Scan for the cell matching the given text and deliver its (x, y) coordinate at center. 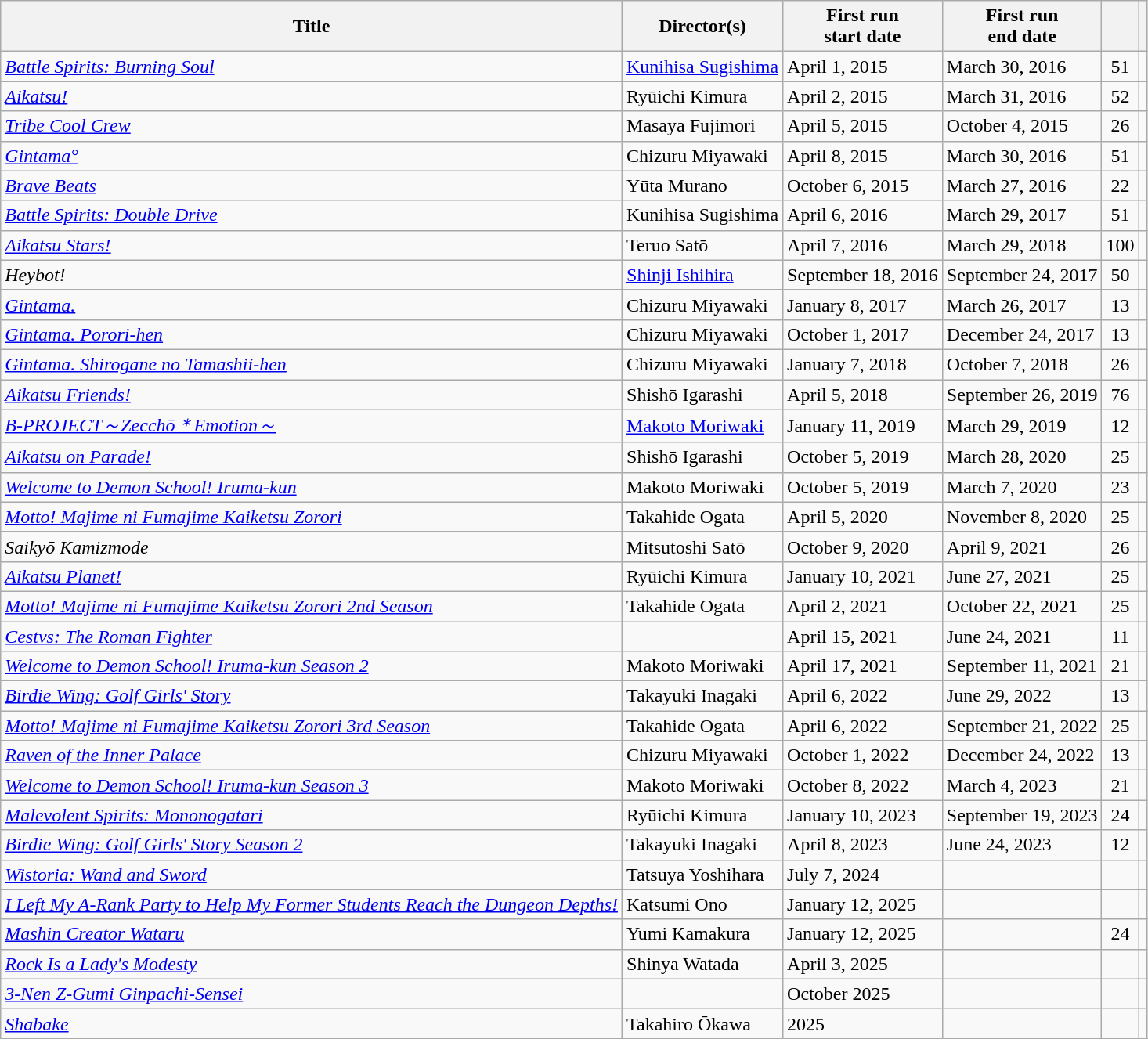
September 11, 2021 (1022, 666)
April 8, 2023 (863, 845)
Welcome to Demon School! Iruma-kun Season 2 (312, 666)
September 26, 2019 (1022, 394)
October 22, 2021 (1022, 606)
Gintama° (312, 156)
76 (1120, 394)
March 31, 2016 (1022, 96)
June 27, 2021 (1022, 576)
June 29, 2022 (1022, 696)
Welcome to Demon School! Iruma-kun Season 3 (312, 785)
June 24, 2023 (1022, 845)
Yumi Kamakura (703, 934)
Raven of the Inner Palace (312, 756)
March 29, 2017 (1022, 215)
Shabake (312, 1023)
March 29, 2018 (1022, 245)
April 8, 2015 (863, 156)
October 7, 2018 (1022, 364)
Mashin Creator Wataru (312, 934)
Shinji Ishihira (703, 275)
Takahiro Ōkawa (703, 1023)
Director(s) (703, 27)
Malevolent Spirits: Mononogatari (312, 815)
October 4, 2015 (1022, 126)
Mitsutoshi Satō (703, 547)
Katsumi Ono (703, 904)
First runend date (1022, 27)
100 (1120, 245)
March 7, 2020 (1022, 487)
October 9, 2020 (863, 547)
March 4, 2023 (1022, 785)
Birdie Wing: Golf Girls' Story Season 2 (312, 845)
Aikatsu! (312, 96)
Gintama. Porori-hen (312, 334)
October 1, 2022 (863, 756)
Title (312, 27)
Aikatsu Friends! (312, 394)
September 18, 2016 (863, 275)
Brave Beats (312, 186)
December 24, 2022 (1022, 756)
Battle Spirits: Burning Soul (312, 67)
First runstart date (863, 27)
50 (1120, 275)
Teruo Satō (703, 245)
April 5, 2020 (863, 517)
Aikatsu Stars! (312, 245)
April 6, 2016 (863, 215)
Motto! Majime ni Fumajime Kaiketsu Zorori (312, 517)
Heybot! (312, 275)
January 10, 2021 (863, 576)
Aikatsu Planet! (312, 576)
22 (1120, 186)
Aikatsu on Parade! (312, 457)
2025 (863, 1023)
Wistoria: Wand and Sword (312, 875)
Welcome to Demon School! Iruma-kun (312, 487)
September 24, 2017 (1022, 275)
September 21, 2022 (1022, 726)
52 (1120, 96)
Cestvs: The Roman Fighter (312, 637)
Tatsuya Yoshihara (703, 875)
Tribe Cool Crew (312, 126)
April 1, 2015 (863, 67)
September 19, 2023 (1022, 815)
23 (1120, 487)
January 11, 2019 (863, 426)
November 8, 2020 (1022, 517)
Battle Spirits: Double Drive (312, 215)
Birdie Wing: Golf Girls' Story (312, 696)
April 9, 2021 (1022, 547)
January 7, 2018 (863, 364)
Motto! Majime ni Fumajime Kaiketsu Zorori 3rd Season (312, 726)
April 2, 2021 (863, 606)
Masaya Fujimori (703, 126)
Saikyō Kamizmode (312, 547)
April 7, 2016 (863, 245)
January 8, 2017 (863, 305)
Shinya Watada (703, 964)
April 5, 2015 (863, 126)
July 7, 2024 (863, 875)
October 6, 2015 (863, 186)
October 1, 2017 (863, 334)
April 3, 2025 (863, 964)
Gintama. (312, 305)
June 24, 2021 (1022, 637)
April 15, 2021 (863, 637)
April 2, 2015 (863, 96)
3-Nen Z-Gumi Ginpachi-Sensei (312, 994)
B-PROJECT～Zecchō＊Emotion～ (312, 426)
October 8, 2022 (863, 785)
October 2025 (863, 994)
April 17, 2021 (863, 666)
April 5, 2018 (863, 394)
December 24, 2017 (1022, 334)
Rock Is a Lady's Modesty (312, 964)
Gintama. Shirogane no Tamashii-hen (312, 364)
March 29, 2019 (1022, 426)
January 10, 2023 (863, 815)
March 27, 2016 (1022, 186)
March 28, 2020 (1022, 457)
I Left My A-Rank Party to Help My Former Students Reach the Dungeon Depths! (312, 904)
Motto! Majime ni Fumajime Kaiketsu Zorori 2nd Season (312, 606)
March 26, 2017 (1022, 305)
Yūta Murano (703, 186)
11 (1120, 637)
